Pinpoint the cell where the given text exists, returning its [X, Y] midpoint coordinate. 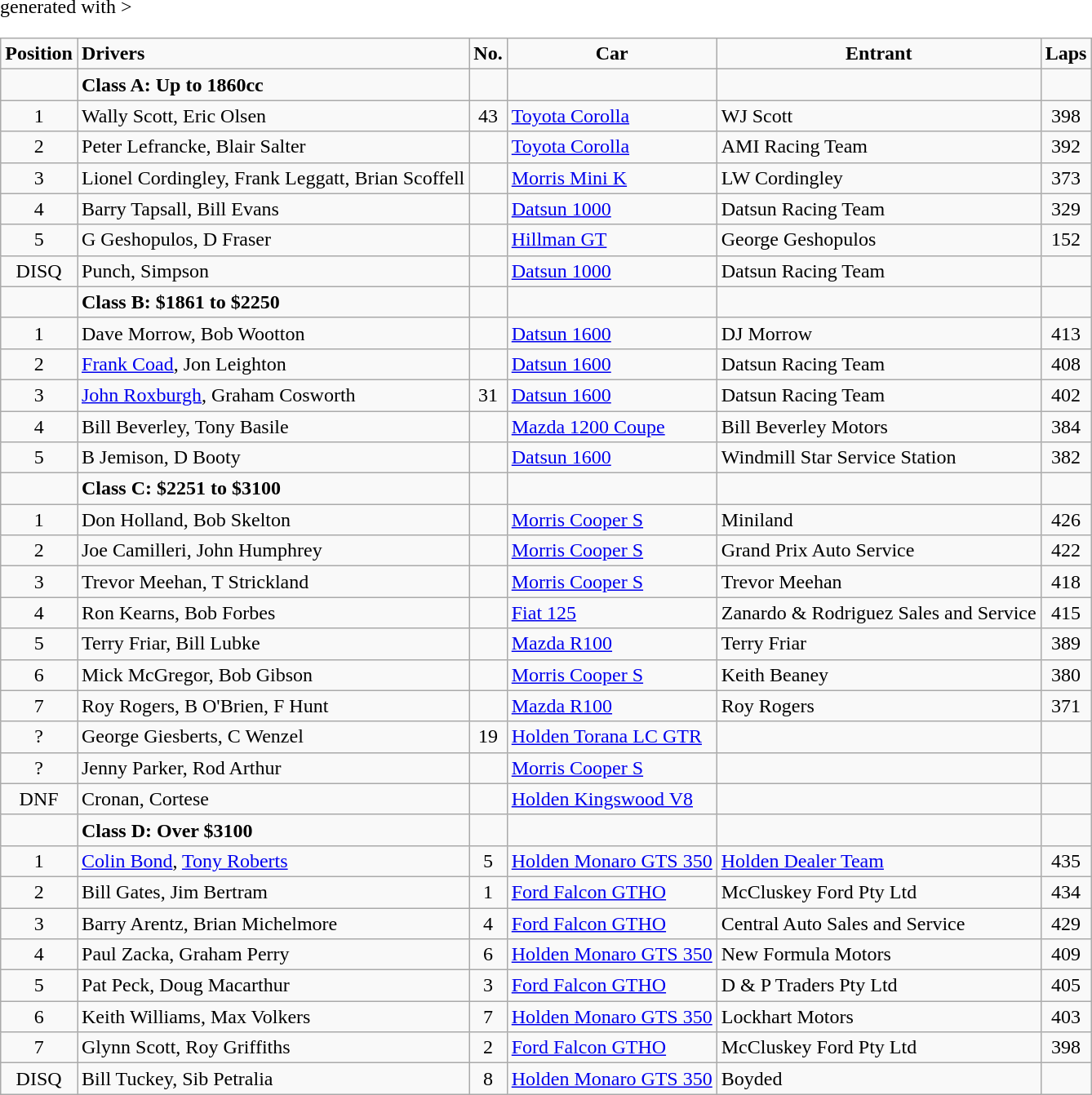
8 [488, 1079]
405 [1066, 986]
Roy Rogers, B O'Brien, F Hunt [273, 706]
Morris Mini K [612, 178]
382 [1066, 458]
B Jemison, D Booty [273, 458]
402 [1066, 395]
Class D: Over $3100 [273, 830]
Ron Kearns, Bob Forbes [273, 613]
152 [1066, 240]
Class C: $2251 to $3100 [273, 489]
Jenny Parker, Rod Arthur [273, 768]
Bill Tuckey, Sib Petralia [273, 1079]
403 [1066, 1017]
Class A: Up to 1860cc [273, 85]
Central Auto Sales and Service [878, 923]
Trevor Meehan, T Strickland [273, 582]
Frank Coad, Jon Leighton [273, 364]
Dave Morrow, Bob Wootton [273, 333]
Paul Zacka, Graham Perry [273, 955]
389 [1066, 644]
429 [1066, 923]
373 [1066, 178]
Laps [1066, 54]
Car [612, 54]
371 [1066, 706]
392 [1066, 147]
Keith Beaney [878, 675]
415 [1066, 613]
384 [1066, 427]
Lionel Cordingley, Frank Leggatt, Brian Scoffell [273, 178]
Glynn Scott, Roy Griffiths [273, 1048]
Class B: $1861 to $2250 [273, 302]
Bill Gates, Jim Bertram [273, 892]
Entrant [878, 54]
Punch, Simpson [273, 271]
Grand Prix Auto Service [878, 551]
Terry Friar, Bill Lubke [273, 644]
Mazda 1200 Coupe [612, 427]
329 [1066, 209]
Drivers [273, 54]
408 [1066, 364]
Roy Rogers [878, 706]
Barry Arentz, Brian Michelmore [273, 923]
Windmill Star Service Station [878, 458]
Zanardo & Rodriguez Sales and Service [878, 613]
Lockhart Motors [878, 1017]
Fiat 125 [612, 613]
LW Cordingley [878, 178]
Terry Friar [878, 644]
George Geshopulos [878, 240]
Pat Peck, Doug Macarthur [273, 986]
DNF [39, 799]
418 [1066, 582]
Bill Beverley, Tony Basile [273, 427]
D & P Traders Pty Ltd [878, 986]
Colin Bond, Tony Roberts [273, 861]
Peter Lefrancke, Blair Salter [273, 147]
422 [1066, 551]
John Roxburgh, Graham Cosworth [273, 395]
Barry Tapsall, Bill Evans [273, 209]
No. [488, 54]
Mick McGregor, Bob Gibson [273, 675]
Joe Camilleri, John Humphrey [273, 551]
Miniland [878, 520]
Boyded [878, 1079]
Position [39, 54]
19 [488, 737]
Wally Scott, Eric Olsen [273, 116]
Holden Kingswood V8 [612, 799]
George Giesberts, C Wenzel [273, 737]
Bill Beverley Motors [878, 427]
Don Holland, Bob Skelton [273, 520]
380 [1066, 675]
413 [1066, 333]
409 [1066, 955]
434 [1066, 892]
New Formula Motors [878, 955]
Hillman GT [612, 240]
G Geshopulos, D Fraser [273, 240]
426 [1066, 520]
31 [488, 395]
Cronan, Cortese [273, 799]
AMI Racing Team [878, 147]
Keith Williams, Max Volkers [273, 1017]
Holden Dealer Team [878, 861]
435 [1066, 861]
43 [488, 116]
DJ Morrow [878, 333]
Holden Torana LC GTR [612, 737]
Trevor Meehan [878, 582]
WJ Scott [878, 116]
